Determine the [x, y] coordinate at the center of the cell enclosing the given text.  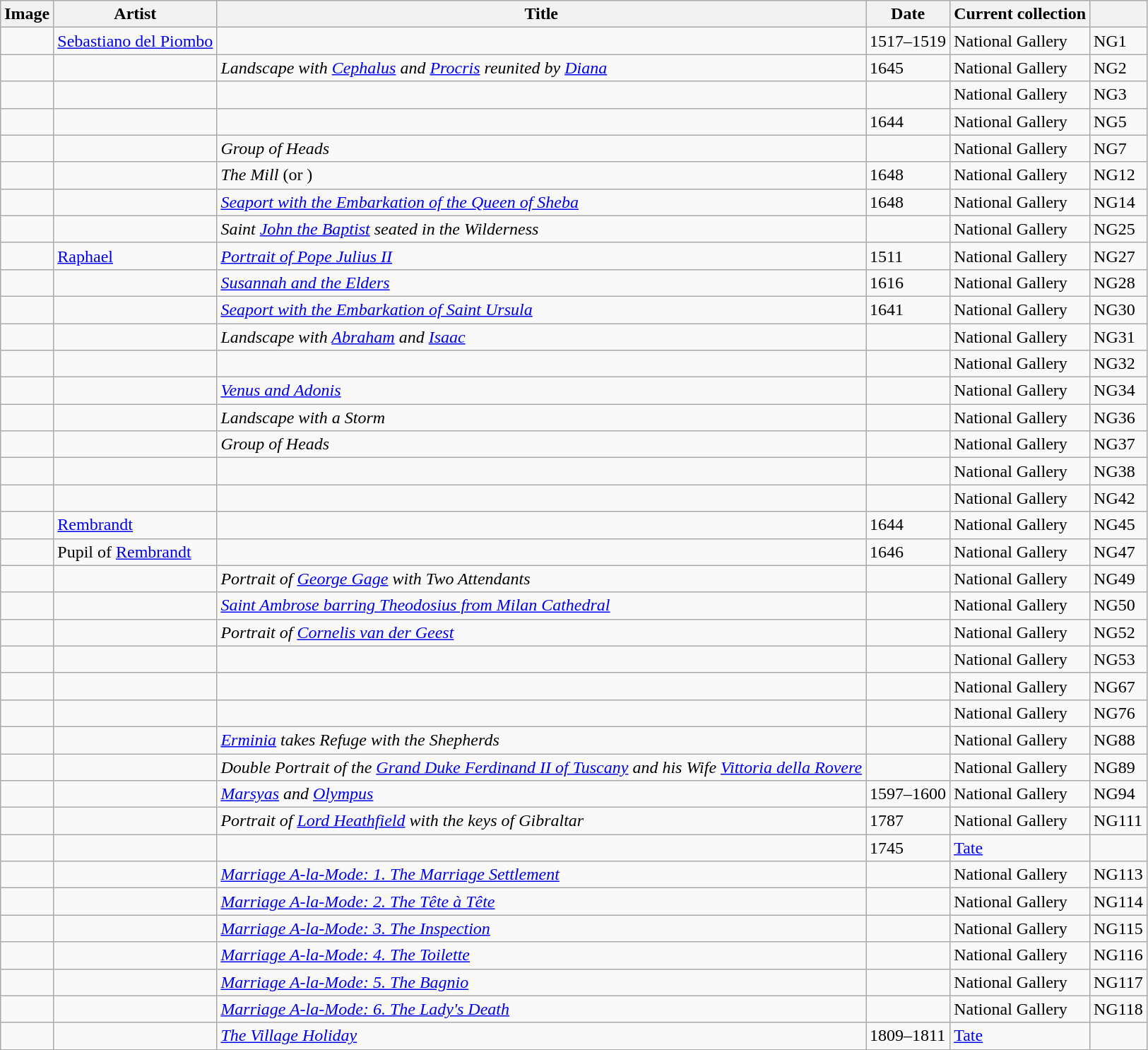
NG52 [1119, 632]
Portrait of Lord Heathfield with the keys of Gibraltar [541, 821]
NG42 [1119, 498]
Portrait of Cornelis van der Geest [541, 632]
NG118 [1119, 1009]
Landscape with Abraham and Isaac [541, 337]
NG113 [1119, 875]
NG3 [1119, 95]
Portrait of Pope Julius II [541, 256]
Venus and Adonis [541, 391]
NG115 [1119, 928]
NG111 [1119, 821]
Marriage A-la-Mode: 3. The Inspection [541, 928]
Landscape with Cephalus and Procris reunited by Diana [541, 68]
NG37 [1119, 444]
NG36 [1119, 418]
1616 [909, 283]
Susannah and the Elders [541, 283]
NG116 [1119, 955]
Title [541, 14]
Marriage A-la-Mode: 5. The Bagnio [541, 982]
NG49 [1119, 579]
The Village Holiday [541, 1036]
NG12 [1119, 175]
NG88 [1119, 740]
1646 [909, 552]
1787 [909, 821]
NG38 [1119, 471]
NG1 [1119, 41]
1641 [909, 309]
Double Portrait of the Grand Duke Ferdinand II of Tuscany and his Wife Vittoria della Rovere [541, 767]
Marriage A-la-Mode: 1. The Marriage Settlement [541, 875]
Landscape with a Storm [541, 418]
NG45 [1119, 525]
1745 [909, 848]
1809–1811 [909, 1036]
NG47 [1119, 552]
Current collection [1020, 14]
1517–1519 [909, 41]
Portrait of George Gage with Two Attendants [541, 579]
NG28 [1119, 283]
Pupil of Rembrandt [136, 552]
NG76 [1119, 713]
Saint Ambrose barring Theodosius from Milan Cathedral [541, 606]
NG14 [1119, 202]
NG89 [1119, 767]
NG30 [1119, 309]
NG34 [1119, 391]
NG25 [1119, 229]
NG2 [1119, 68]
1511 [909, 256]
Marriage A-la-Mode: 4. The Toilette [541, 955]
1645 [909, 68]
NG32 [1119, 364]
NG31 [1119, 337]
Date [909, 14]
Seaport with the Embarkation of Saint Ursula [541, 309]
NG53 [1119, 659]
NG117 [1119, 982]
Erminia takes Refuge with the Shepherds [541, 740]
Marriage A-la-Mode: 6. The Lady's Death [541, 1009]
Rembrandt [136, 525]
NG7 [1119, 148]
NG50 [1119, 606]
NG5 [1119, 122]
Saint John the Baptist seated in the Wilderness [541, 229]
Sebastiano del Piombo [136, 41]
Marsyas and Olympus [541, 794]
The Mill (or ) [541, 175]
Seaport with the Embarkation of the Queen of Sheba [541, 202]
Raphael [136, 256]
NG114 [1119, 902]
NG67 [1119, 686]
Image [27, 14]
1597–1600 [909, 794]
NG27 [1119, 256]
Artist [136, 14]
Marriage A-la-Mode: 2. The Tête à Tête [541, 902]
NG94 [1119, 794]
